Search for the cell housing the specified text and yield its (X, Y) center coordinate. 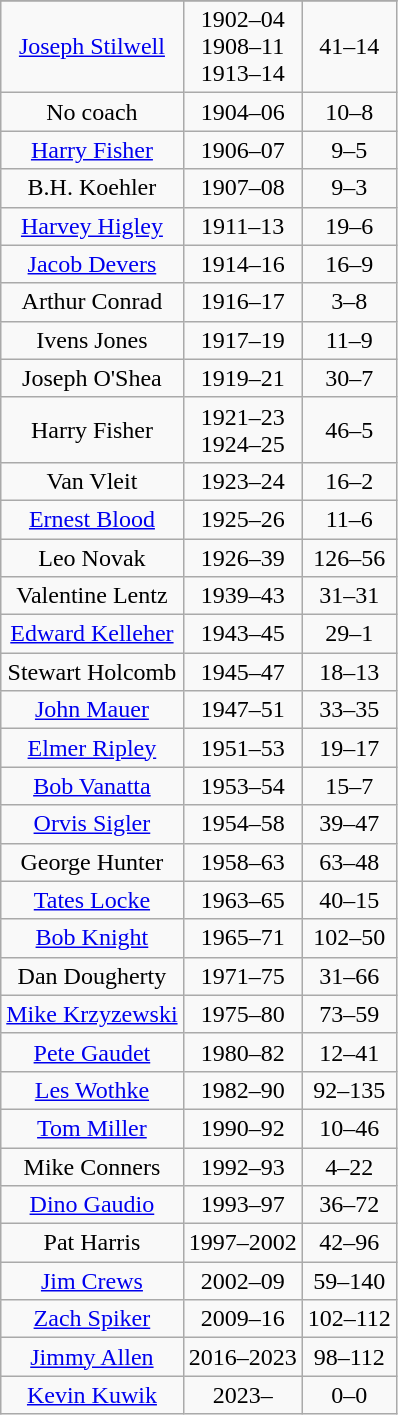
102–112 (349, 1319)
31–31 (349, 596)
1939–43 (242, 596)
126–56 (349, 557)
1990–92 (242, 1128)
2023– (242, 1395)
1907–08 (242, 188)
Pete Gaudet (92, 1052)
9–5 (349, 150)
Edward Kelleher (92, 634)
0–0 (349, 1395)
1953–54 (242, 786)
1958–63 (242, 862)
1947–51 (242, 710)
29–1 (349, 634)
Bob Knight (92, 938)
1919–21 (242, 378)
40–15 (349, 900)
Leo Novak (92, 557)
Ivens Jones (92, 340)
1923–24 (242, 481)
Kevin Kuwik (92, 1395)
46–5 (349, 430)
Tates Locke (92, 900)
B.H. Koehler (92, 188)
Zach Spiker (92, 1319)
Stewart Holcomb (92, 672)
1917–19 (242, 340)
4–22 (349, 1167)
16–9 (349, 264)
42–96 (349, 1243)
1982–90 (242, 1090)
Joseph O'Shea (92, 378)
Les Wothke (92, 1090)
2009–16 (242, 1319)
Jimmy Allen (92, 1357)
John Mauer (92, 710)
1993–97 (242, 1205)
31–66 (349, 976)
1926–39 (242, 557)
16–2 (349, 481)
1943–45 (242, 634)
1980–82 (242, 1052)
1954–58 (242, 824)
33–35 (349, 710)
1965–71 (242, 938)
Van Vleit (92, 481)
10–46 (349, 1128)
73–59 (349, 1014)
Joseph Stilwell (92, 47)
1945–47 (242, 672)
36–72 (349, 1205)
1925–26 (242, 519)
10–8 (349, 112)
Valentine Lentz (92, 596)
Orvis Sigler (92, 824)
Jacob Devers (92, 264)
2016–2023 (242, 1357)
102–50 (349, 938)
Pat Harris (92, 1243)
1963–65 (242, 900)
3–8 (349, 302)
1992–93 (242, 1167)
Arthur Conrad (92, 302)
Dan Dougherty (92, 976)
1951–53 (242, 748)
63–48 (349, 862)
1916–17 (242, 302)
1997–2002 (242, 1243)
Jim Crews (92, 1281)
19–17 (349, 748)
39–47 (349, 824)
1911–13 (242, 226)
1971–75 (242, 976)
59–140 (349, 1281)
Ernest Blood (92, 519)
Mike Conners (92, 1167)
41–14 (349, 47)
18–13 (349, 672)
1906–07 (242, 150)
9–3 (349, 188)
George Hunter (92, 862)
Mike Krzyzewski (92, 1014)
1921–231924–25 (242, 430)
Tom Miller (92, 1128)
98–112 (349, 1357)
Elmer Ripley (92, 748)
1914–16 (242, 264)
11–9 (349, 340)
1975–80 (242, 1014)
92–135 (349, 1090)
1904–06 (242, 112)
1902–041908–111913–14 (242, 47)
12–41 (349, 1052)
Dino Gaudio (92, 1205)
2002–09 (242, 1281)
Harvey Higley (92, 226)
15–7 (349, 786)
No coach (92, 112)
11–6 (349, 519)
19–6 (349, 226)
30–7 (349, 378)
Bob Vanatta (92, 786)
